Return [x, y] of the center of cell containing provided text 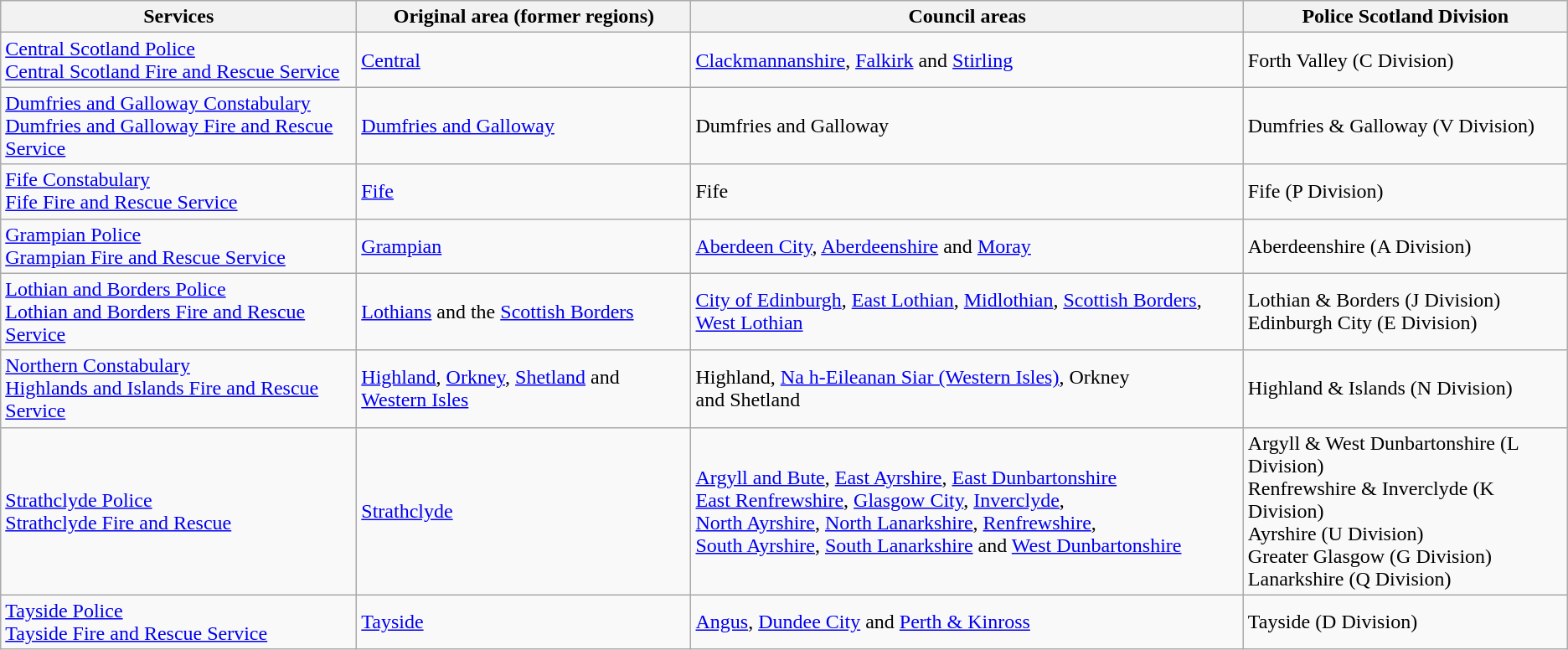
Central Scotland Police Central Scotland Fire and Rescue Service [179, 60]
Strathclyde Police Strathclyde Fire and Rescue [179, 511]
Clackmannanshire, Falkirk and Stirling [967, 60]
Aberdeen City, Aberdeenshire and Moray [967, 246]
Angus, Dundee City and Perth & Kinross [967, 622]
Lothians and the Scottish Borders [524, 312]
City of Edinburgh, East Lothian, Midlothian, Scottish Borders, West Lothian [967, 312]
Original area (former regions) [524, 17]
Central [524, 60]
Highland & Islands (N Division) [1406, 389]
Lothian & Borders (J Division)Edinburgh City (E Division) [1406, 312]
Tayside (D Division) [1406, 622]
Aberdeenshire (A Division) [1406, 246]
Dumfries and Galloway Constabulary Dumfries and Galloway Fire and Rescue Service [179, 126]
Lothian and Borders Police Lothian and Borders Fire and Rescue Service [179, 312]
Services [179, 17]
Tayside [524, 622]
Highland, Orkney, Shetland and Western Isles [524, 389]
Council areas [967, 17]
Forth Valley (C Division) [1406, 60]
Tayside Police Tayside Fire and Rescue Service [179, 622]
Strathclyde [524, 511]
Dumfries & Galloway (V Division) [1406, 126]
Fife (P Division) [1406, 191]
Grampian [524, 246]
Northern Constabulary Highlands and Islands Fire and Rescue Service [179, 389]
Grampian Police Grampian Fire and Rescue Service [179, 246]
Fife Constabulary Fife Fire and Rescue Service [179, 191]
Highland, Na h-Eileanan Siar (Western Isles), Orkney and Shetland [967, 389]
Police Scotland Division [1406, 17]
